Pinpoint the cell where the given text exists, returning its [X, Y] midpoint coordinate. 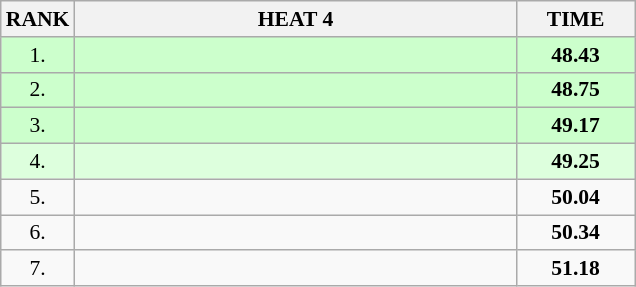
49.25 [576, 162]
HEAT 4 [295, 19]
2. [38, 90]
1. [38, 55]
5. [38, 197]
50.34 [576, 233]
6. [38, 233]
48.75 [576, 90]
4. [38, 162]
RANK [38, 19]
49.17 [576, 126]
7. [38, 269]
3. [38, 126]
48.43 [576, 55]
TIME [576, 19]
51.18 [576, 269]
50.04 [576, 197]
